Pinpoint the cell where the given text exists, returning its (x, y) midpoint coordinate. 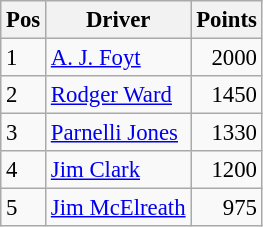
Rodger Ward (118, 95)
Pos (24, 20)
5 (24, 208)
Driver (118, 20)
Jim Clark (118, 170)
975 (226, 208)
3 (24, 133)
1330 (226, 133)
Parnelli Jones (118, 133)
Jim McElreath (118, 208)
2000 (226, 58)
1200 (226, 170)
1 (24, 58)
1450 (226, 95)
2 (24, 95)
4 (24, 170)
A. J. Foyt (118, 58)
Points (226, 20)
